From the cell containing the given text, extract its center point as [X, Y] coordinate. 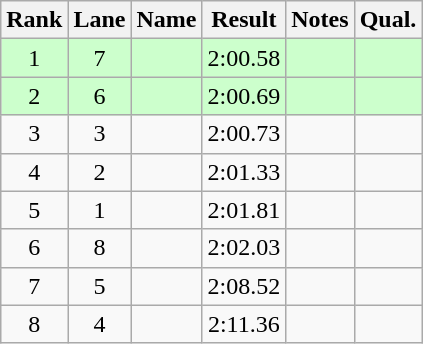
2:02.03 [244, 248]
Lane [100, 20]
2:00.69 [244, 96]
2:01.33 [244, 172]
2:00.58 [244, 58]
Result [244, 20]
2:11.36 [244, 324]
Notes [320, 20]
Name [166, 20]
2:00.73 [244, 134]
Rank [34, 20]
2:01.81 [244, 210]
2:08.52 [244, 286]
Qual. [388, 20]
